Provide the (x, y) coordinate of the cell's center where the given text is located.  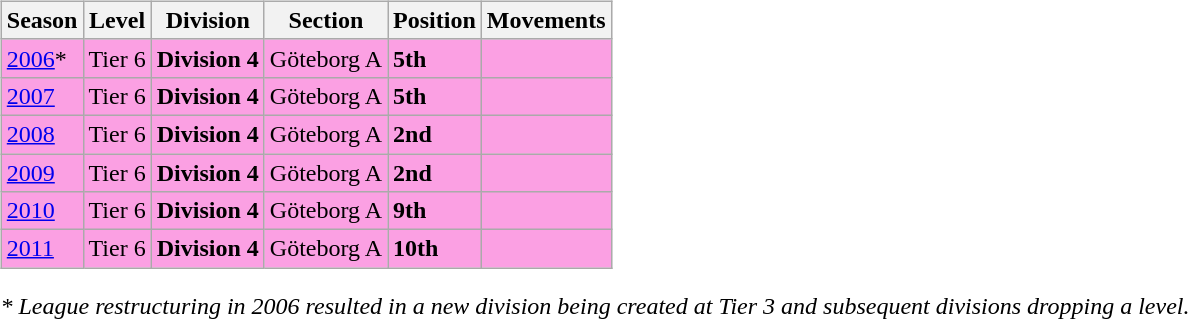
2011 (42, 249)
2009 (42, 173)
Level (117, 20)
10th (435, 249)
Season (42, 20)
2007 (42, 96)
2008 (42, 134)
2010 (42, 211)
9th (435, 211)
Division (208, 20)
Section (326, 20)
Movements (546, 20)
2006* (42, 58)
Position (435, 20)
